Identify which cell holds the provided text, then report its (x, y) central coordinate. 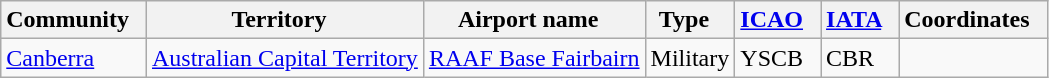
RAAF Base Fairbairn (534, 58)
ICAO (778, 20)
Coordinates (973, 20)
Airport name (534, 20)
Community (74, 20)
Australian Capital Territory (284, 58)
YSCB (778, 58)
Type (690, 20)
IATA (860, 20)
Canberra (74, 58)
Territory (284, 20)
CBR (860, 58)
Military (690, 58)
